Locate the cell with the specified text and output its [X, Y] center coordinate. 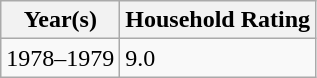
Year(s) [60, 20]
1978–1979 [60, 58]
9.0 [218, 58]
Household Rating [218, 20]
